Extract the [x, y] coordinate from the center of the cell holding the provided text.  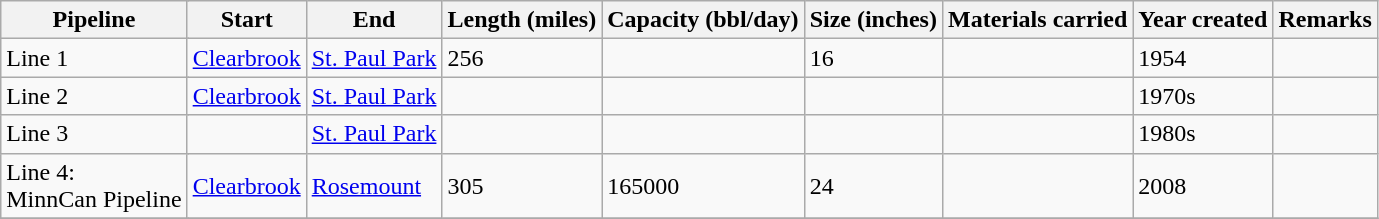
256 [522, 58]
Capacity (bbl/day) [703, 20]
1980s [1203, 134]
2008 [1203, 186]
305 [522, 186]
Remarks [1325, 20]
Materials carried [1037, 20]
1970s [1203, 96]
1954 [1203, 58]
Start [246, 20]
End [374, 20]
Pipeline [94, 20]
16 [873, 58]
Line 1 [94, 58]
Line 4:MinnCan Pipeline [94, 186]
Line 2 [94, 96]
Size (inches) [873, 20]
165000 [703, 186]
Line 3 [94, 134]
Year created [1203, 20]
Rosemount [374, 186]
Length (miles) [522, 20]
24 [873, 186]
